Search for the cell housing the specified text and yield its [x, y] center coordinate. 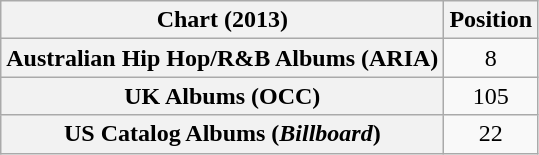
Chart (2013) [222, 20]
Australian Hip Hop/R&B Albums (ARIA) [222, 58]
8 [491, 58]
22 [491, 134]
UK Albums (OCC) [222, 96]
Position [491, 20]
US Catalog Albums (Billboard) [222, 134]
105 [491, 96]
